Provide the [X, Y] coordinate of the cell's center where the given text is located.  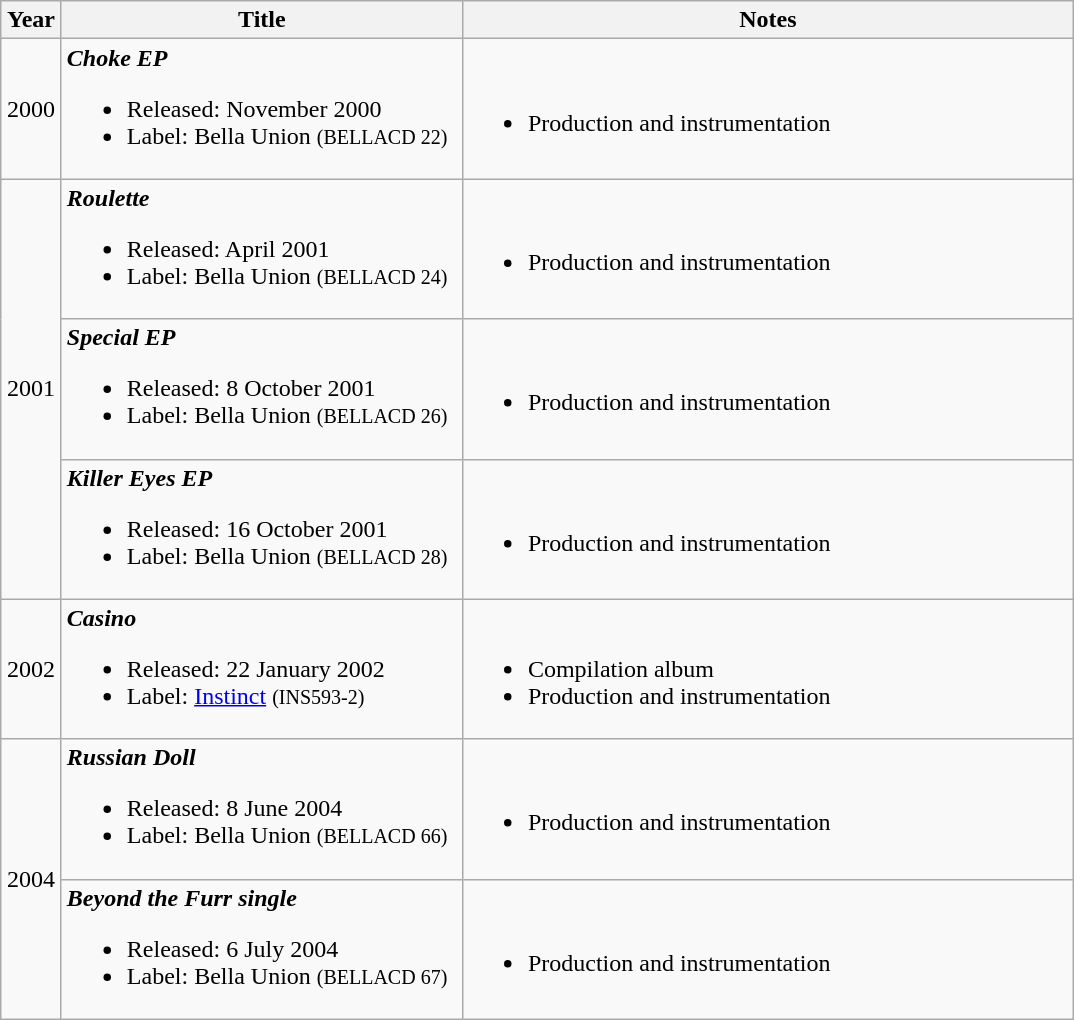
2002 [32, 669]
2001 [32, 389]
Year [32, 20]
Title [262, 20]
Choke EPReleased: November 2000Label: Bella Union (BELLACD 22) [262, 109]
Russian DollReleased: 8 June 2004Label: Bella Union (BELLACD 66) [262, 809]
Notes [768, 20]
2004 [32, 879]
2000 [32, 109]
RouletteReleased: April 2001Label: Bella Union (BELLACD 24) [262, 249]
Killer Eyes EPReleased: 16 October 2001Label: Bella Union (BELLACD 28) [262, 529]
Special EPReleased: 8 October 2001Label: Bella Union (BELLACD 26) [262, 389]
Compilation albumProduction and instrumentation [768, 669]
CasinoReleased: 22 January 2002Label: Instinct (INS593-2) [262, 669]
Beyond the Furr singleReleased: 6 July 2004Label: Bella Union (BELLACD 67) [262, 949]
